Identify which cell holds the provided text, then report its (x, y) central coordinate. 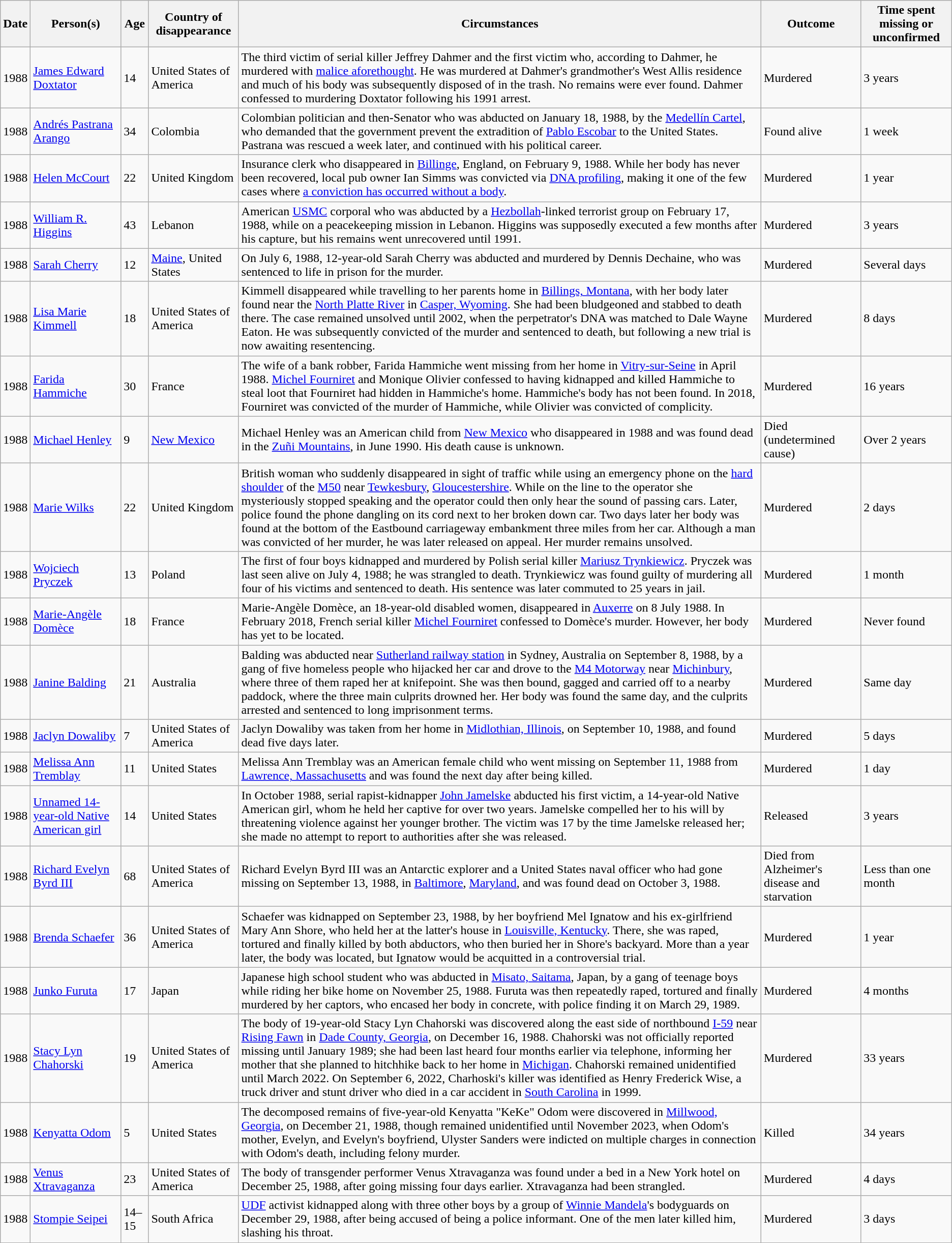
Died from Alzheimer's disease and starvation (811, 876)
33 years (906, 1058)
9 (135, 440)
Stompie Seipei (76, 1219)
Age (135, 24)
Stacy Lyn Chahorski (76, 1058)
7 (135, 736)
1 week (906, 131)
13 (135, 574)
Lebanon (193, 225)
Australia (193, 682)
James Edward Doxtator (76, 77)
5 (135, 1133)
14–15 (135, 1219)
Janine Balding (76, 682)
Over 2 years (906, 440)
Marie-Angèle Domèce (76, 621)
Never found (906, 621)
Lisa Marie Kimmell (76, 319)
Less than one month (906, 876)
Colombia (193, 131)
34 (135, 131)
Several days (906, 265)
4 months (906, 991)
30 (135, 386)
Outcome (811, 24)
Found alive (811, 131)
4 days (906, 1179)
Helen McCourt (76, 178)
Person(s) (76, 24)
Died (undetermined cause) (811, 440)
Country of disappearance (193, 24)
1 day (906, 769)
Same day (906, 682)
Brenda Schaefer (76, 937)
Circumstances (499, 24)
Junko Furuta (76, 991)
11 (135, 769)
South Africa (193, 1219)
Date (15, 24)
Poland (193, 574)
68 (135, 876)
23 (135, 1179)
William R. Higgins (76, 225)
Killed (811, 1133)
Japan (193, 991)
19 (135, 1058)
New Mexico (193, 440)
Farida Hammiche (76, 386)
Andrés Pastrana Arango (76, 131)
Wojciech Pryczek (76, 574)
3 days (906, 1219)
1 month (906, 574)
Marie Wilks (76, 507)
Melissa Ann Tremblay (76, 769)
2 days (906, 507)
Unnamed 14-year-old Native American girl (76, 816)
On July 6, 1988, 12-year-old Sarah Cherry was abducted and murdered by Dennis Dechaine, who was sentenced to life in prison for the murder. (499, 265)
Richard Evelyn Byrd III (76, 876)
Jaclyn Dowaliby (76, 736)
36 (135, 937)
Maine, United States (193, 265)
34 years (906, 1133)
16 years (906, 386)
Sarah Cherry (76, 265)
21 (135, 682)
8 days (906, 319)
Time spent missing or unconfirmed (906, 24)
Released (811, 816)
Kenyatta Odom (76, 1133)
43 (135, 225)
17 (135, 991)
5 days (906, 736)
12 (135, 265)
Jaclyn Dowaliby was taken from her home in Midlothian, Illinois, on September 10, 1988, and found dead five days later. (499, 736)
Venus Xtravaganza (76, 1179)
Michael Henley (76, 440)
